Return the [X, Y] coordinate for the center point of the cell that contains the specified text.  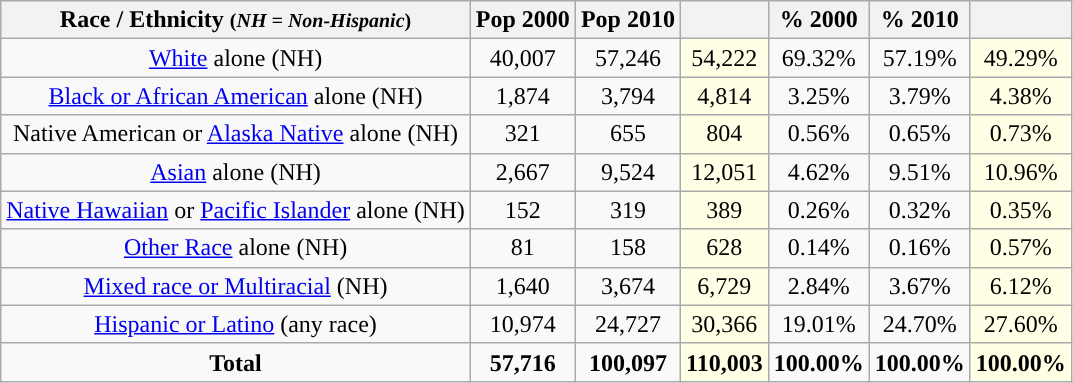
57.19% [920, 58]
10.96% [1020, 172]
804 [724, 134]
389 [724, 210]
57,246 [628, 58]
12,051 [724, 172]
3.79% [920, 96]
3,674 [628, 286]
628 [724, 248]
40,007 [522, 58]
27.60% [1020, 324]
100,097 [628, 362]
24.70% [920, 324]
0.57% [1020, 248]
152 [522, 210]
6,729 [724, 286]
0.26% [818, 210]
319 [628, 210]
321 [522, 134]
655 [628, 134]
110,003 [724, 362]
Pop 2000 [522, 20]
0.16% [920, 248]
Hispanic or Latino (any race) [236, 324]
1,874 [522, 96]
3,794 [628, 96]
4.62% [818, 172]
Race / Ethnicity (NH = Non-Hispanic) [236, 20]
Black or African American alone (NH) [236, 96]
81 [522, 248]
0.65% [920, 134]
Pop 2010 [628, 20]
0.14% [818, 248]
57,716 [522, 362]
3.67% [920, 286]
9.51% [920, 172]
19.01% [818, 324]
% 2010 [920, 20]
0.73% [1020, 134]
Native Hawaiian or Pacific Islander alone (NH) [236, 210]
2,667 [522, 172]
0.56% [818, 134]
Total [236, 362]
24,727 [628, 324]
4.38% [1020, 96]
Mixed race or Multiracial (NH) [236, 286]
Asian alone (NH) [236, 172]
White alone (NH) [236, 58]
% 2000 [818, 20]
49.29% [1020, 58]
0.32% [920, 210]
69.32% [818, 58]
158 [628, 248]
54,222 [724, 58]
2.84% [818, 286]
0.35% [1020, 210]
10,974 [522, 324]
Native American or Alaska Native alone (NH) [236, 134]
3.25% [818, 96]
1,640 [522, 286]
30,366 [724, 324]
4,814 [724, 96]
6.12% [1020, 286]
Other Race alone (NH) [236, 248]
9,524 [628, 172]
